From the cell containing the given text, extract its center point as (X, Y) coordinate. 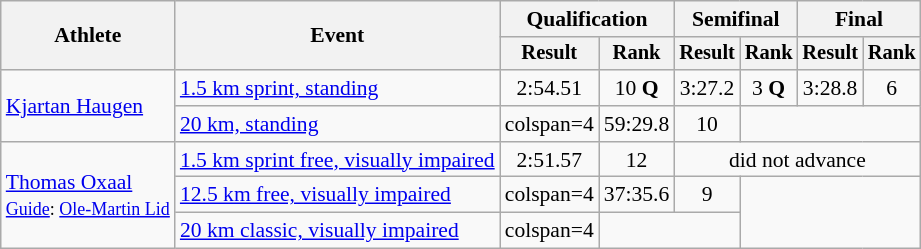
Final (858, 19)
59:29.8 (636, 124)
37:35.6 (636, 195)
10 Q (636, 88)
10 (707, 124)
Event (338, 36)
Thomas OxaalGuide: Ole-Martin Lid (88, 196)
1.5 km sprint free, visually impaired (338, 160)
6 (892, 88)
2:54.51 (550, 88)
3 Q (769, 88)
12 (636, 160)
20 km classic, visually impaired (338, 231)
Athlete (88, 36)
Semifinal (736, 19)
Kjartan Haugen (88, 106)
20 km, standing (338, 124)
9 (707, 195)
2:51.57 (550, 160)
1.5 km sprint, standing (338, 88)
3:27.2 (707, 88)
did not advance (797, 160)
3:28.8 (830, 88)
12.5 km free, visually impaired (338, 195)
Qualification (588, 19)
